Scan for the cell matching the given text and deliver its [x, y] coordinate at center. 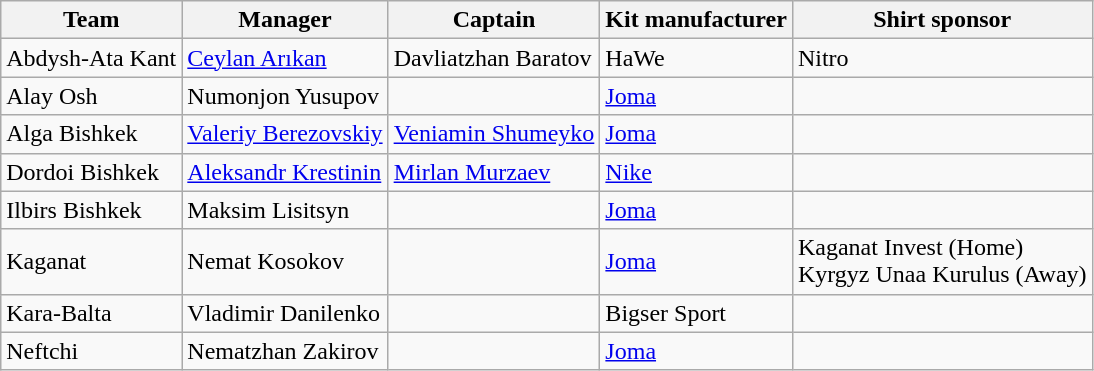
Kaganat Invest (Home) Kyrgyz Unaa Kurulus (Away) [942, 262]
Vladimir Danilenko [285, 313]
Mirlan Murzaev [494, 172]
Valeriy Berezovskiy [285, 134]
Dordoi Bishkek [92, 172]
Neftchi [92, 351]
Alga Bishkek [92, 134]
Captain [494, 20]
Kara-Balta [92, 313]
Kaganat [92, 262]
Abdysh-Ata Kant [92, 58]
Kit manufacturer [696, 20]
Nitro [942, 58]
Numonjon Yusupov [285, 96]
Aleksandr Krestinin [285, 172]
Nematzhan Zakirov [285, 351]
Alay Osh [92, 96]
Ceylan Arıkan [285, 58]
HaWe [696, 58]
Davliatzhan Baratov [494, 58]
Nike [696, 172]
Bigser Sport [696, 313]
Manager [285, 20]
Nemat Kosokov [285, 262]
Ilbirs Bishkek [92, 210]
Team [92, 20]
Veniamin Shumeyko [494, 134]
Maksim Lisitsyn [285, 210]
Shirt sponsor [942, 20]
